From the cell containing the given text, extract its center point as [X, Y] coordinate. 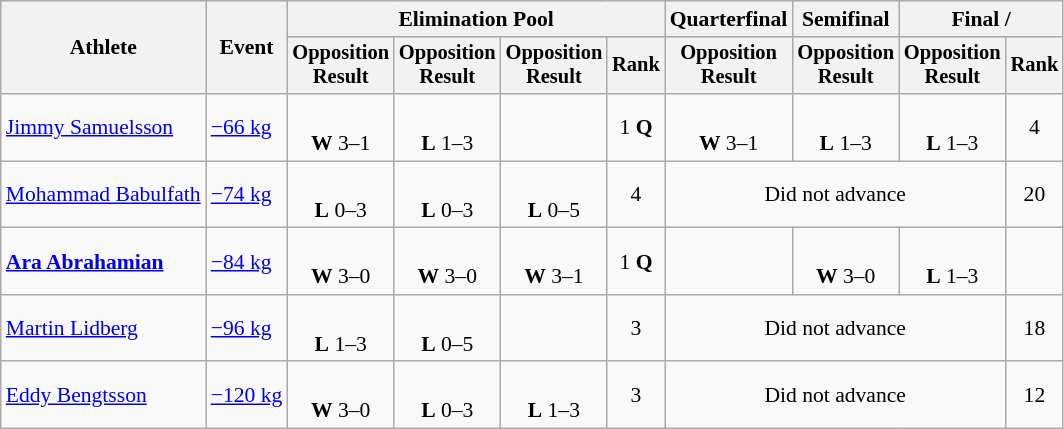
−96 kg [247, 328]
−120 kg [247, 396]
Jimmy Samuelsson [104, 128]
−84 kg [247, 262]
Elimination Pool [476, 19]
Mohammad Babulfath [104, 194]
−66 kg [247, 128]
18 [1035, 328]
Martin Lidberg [104, 328]
Final / [981, 19]
20 [1035, 194]
Quarterfinal [729, 19]
12 [1035, 396]
Event [247, 48]
−74 kg [247, 194]
Semifinal [846, 19]
Eddy Bengtsson [104, 396]
Athlete [104, 48]
Ara Abrahamian [104, 262]
